Search for the cell housing the specified text and yield its (x, y) center coordinate. 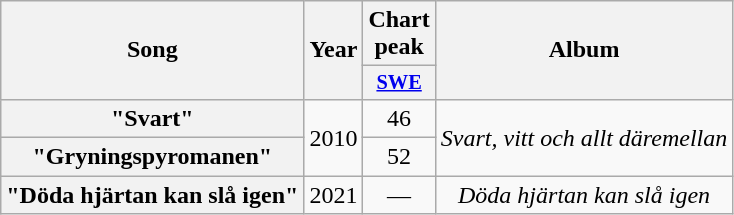
"Svart" (152, 118)
Year (334, 50)
52 (399, 157)
"Döda hjärtan kan slå igen" (152, 195)
46 (399, 118)
"Gryningspyromanen" (152, 157)
2010 (334, 137)
— (399, 195)
Song (152, 50)
Döda hjärtan kan slå igen (584, 195)
Chartpeak (399, 34)
Album (584, 50)
Svart, vitt och allt däremellan (584, 137)
2021 (334, 195)
SWE (399, 83)
